Pinpoint the cell where the given text exists, returning its (X, Y) midpoint coordinate. 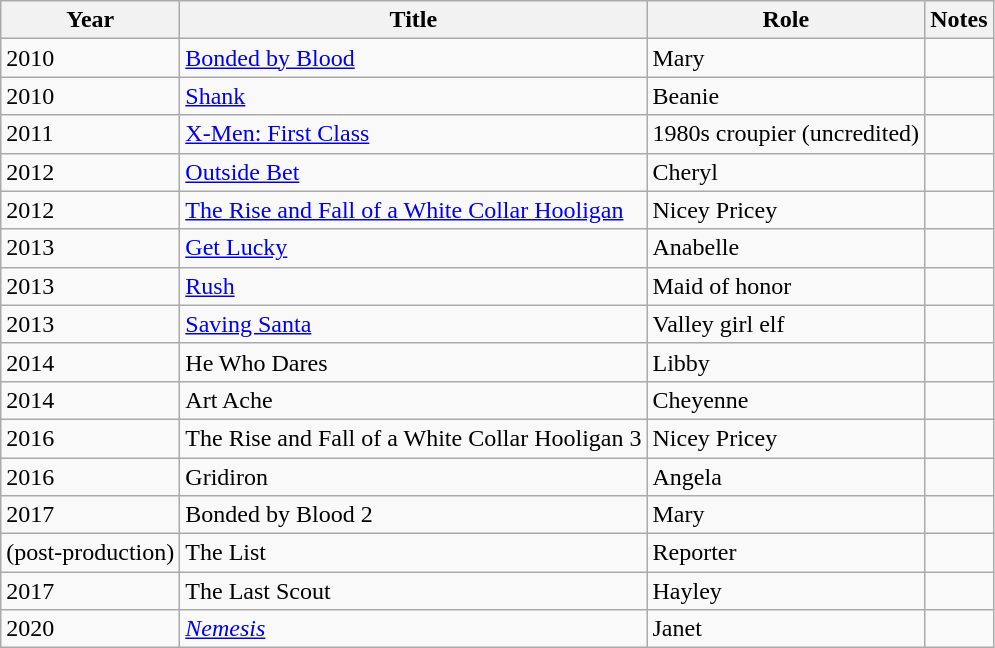
Art Ache (414, 400)
He Who Dares (414, 362)
Cheryl (786, 172)
Anabelle (786, 248)
Hayley (786, 591)
Gridiron (414, 477)
Outside Bet (414, 172)
Reporter (786, 553)
Get Lucky (414, 248)
Maid of honor (786, 286)
The Last Scout (414, 591)
2011 (90, 134)
Beanie (786, 96)
Valley girl elf (786, 324)
Role (786, 20)
The Rise and Fall of a White Collar Hooligan (414, 210)
The Rise and Fall of a White Collar Hooligan 3 (414, 438)
Libby (786, 362)
Title (414, 20)
Shank (414, 96)
1980s croupier (uncredited) (786, 134)
Janet (786, 629)
Cheyenne (786, 400)
Bonded by Blood (414, 58)
Notes (959, 20)
(post-production) (90, 553)
Nemesis (414, 629)
X-Men: First Class (414, 134)
The List (414, 553)
Angela (786, 477)
Year (90, 20)
2020 (90, 629)
Saving Santa (414, 324)
Rush (414, 286)
Bonded by Blood 2 (414, 515)
